Locate the cell with the specified text and output its [x, y] center coordinate. 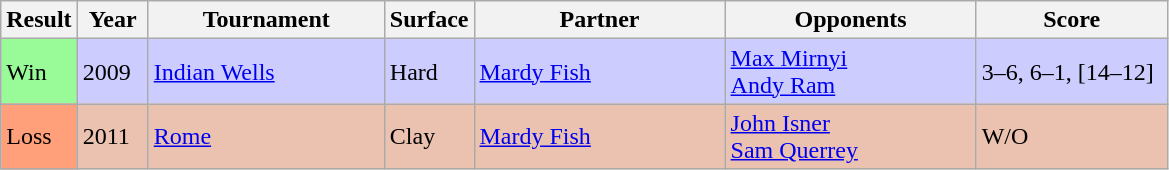
Rome [266, 136]
Clay [429, 136]
Result [39, 20]
John Isner Sam Querrey [850, 136]
Score [1072, 20]
Win [39, 72]
Hard [429, 72]
Opponents [850, 20]
Surface [429, 20]
Partner [600, 20]
Tournament [266, 20]
Max Mirnyi Andy Ram [850, 72]
Loss [39, 136]
Year [112, 20]
2011 [112, 136]
W/O [1072, 136]
Indian Wells [266, 72]
2009 [112, 72]
3–6, 6–1, [14–12] [1072, 72]
